Pinpoint the cell where the given text exists, returning its (X, Y) midpoint coordinate. 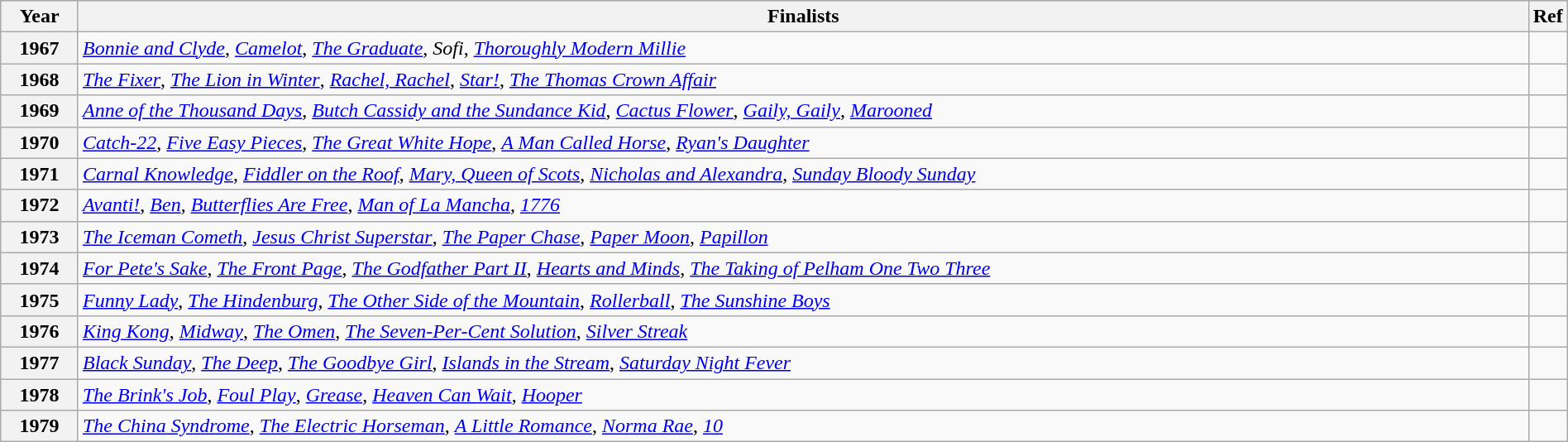
1974 (40, 268)
Black Sunday, The Deep, The Goodbye Girl, Islands in the Stream, Saturday Night Fever (803, 363)
For Pete's Sake, The Front Page, The Godfather Part II, Hearts and Minds, The Taking of Pelham One Two Three (803, 268)
1968 (40, 79)
1976 (40, 331)
1967 (40, 48)
The Iceman Cometh, Jesus Christ Superstar, The Paper Chase, Paper Moon, Papillon (803, 237)
1971 (40, 174)
1975 (40, 300)
1970 (40, 142)
Finalists (803, 17)
Funny Lady, The Hindenburg, The Other Side of the Mountain, Rollerball, The Sunshine Boys (803, 300)
Ref (1548, 17)
1977 (40, 363)
Anne of the Thousand Days, Butch Cassidy and the Sundance Kid, Cactus Flower, Gaily, Gaily, Marooned (803, 111)
The Fixer, The Lion in Winter, Rachel, Rachel, Star!, The Thomas Crown Affair (803, 79)
1972 (40, 205)
Catch-22, Five Easy Pieces, The Great White Hope, A Man Called Horse, Ryan's Daughter (803, 142)
The China Syndrome, The Electric Horseman, A Little Romance, Norma Rae, 10 (803, 426)
1973 (40, 237)
1978 (40, 395)
1979 (40, 426)
The Brink's Job, Foul Play, Grease, Heaven Can Wait, Hooper (803, 395)
Bonnie and Clyde, Camelot, The Graduate, Sofi, Thoroughly Modern Millie (803, 48)
1969 (40, 111)
Avanti!, Ben, Butterflies Are Free, Man of La Mancha, 1776 (803, 205)
Year (40, 17)
Carnal Knowledge, Fiddler on the Roof, Mary, Queen of Scots, Nicholas and Alexandra, Sunday Bloody Sunday (803, 174)
King Kong, Midway, The Omen, The Seven-Per-Cent Solution, Silver Streak (803, 331)
